Identify which cell holds the provided text, then report its (X, Y) central coordinate. 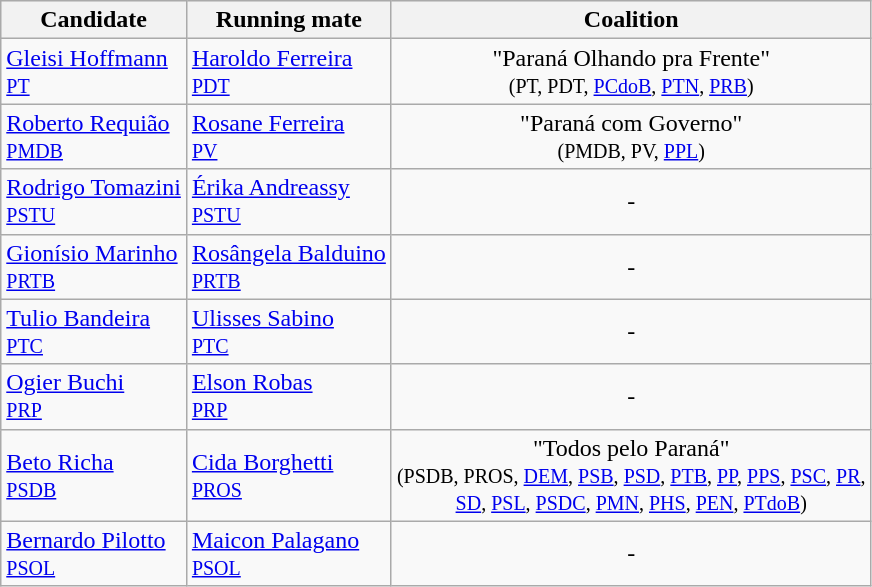
Elson RobasPRP (288, 396)
Rosane FerreiraPV (288, 136)
Bernardo PilottoPSOL (94, 554)
Rosângela BalduinoPRTB (288, 266)
Roberto RequiãoPMDB (94, 136)
Gleisi HoffmannPT (94, 72)
"Paraná Olhando pra Frente"(PT, PDT, PCdoB, PTN, PRB) (631, 72)
Érika AndreassyPSTU (288, 202)
Haroldo FerreiraPDT (288, 72)
Candidate (94, 20)
"Todos pelo Paraná"(PSDB, PROS, DEM, PSB, PSD, PTB, PP, PPS, PSC, PR, SD, PSL, PSDC, PMN, PHS, PEN, PTdoB) (631, 475)
Beto RichaPSDB (94, 475)
Ogier BuchiPRP (94, 396)
Coalition (631, 20)
Cida BorghettiPROS (288, 475)
Maicon PalaganoPSOL (288, 554)
Tulio BandeiraPTC (94, 332)
Running mate (288, 20)
Gionísio MarinhoPRTB (94, 266)
Rodrigo TomaziniPSTU (94, 202)
Ulisses SabinoPTC (288, 332)
"Paraná com Governo"(PMDB, PV, PPL) (631, 136)
